Extract the (x, y) coordinate from the center of the cell holding the provided text.  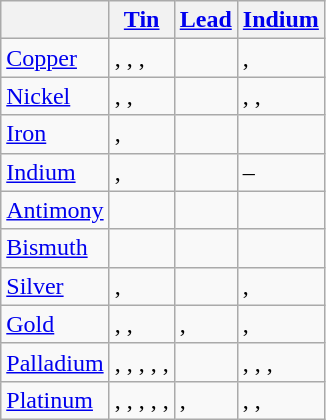
Bismuth (55, 248)
Lead (206, 20)
Tin (142, 20)
Silver (55, 286)
Gold (55, 324)
Iron (55, 134)
Nickel (55, 96)
– (280, 172)
Copper (55, 58)
Platinum (55, 400)
Antimony (55, 210)
Palladium (55, 362)
